Pinpoint the cell where the given text exists, returning its [x, y] midpoint coordinate. 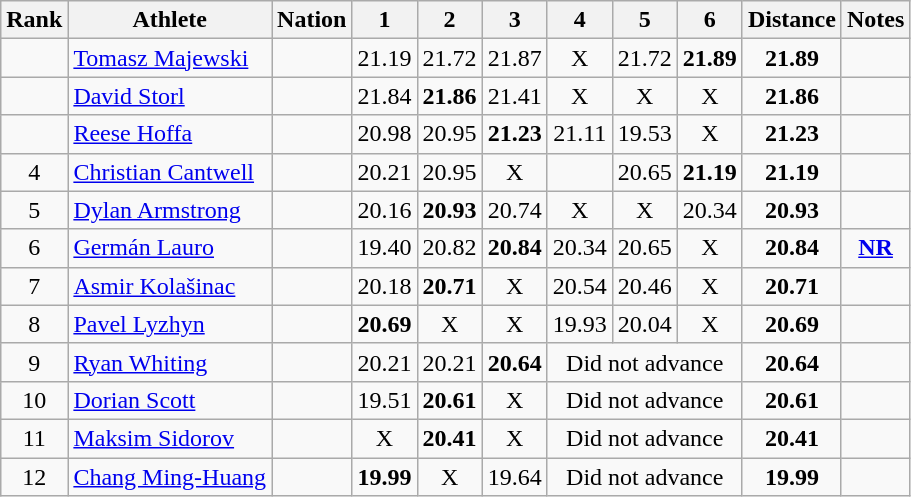
20.16 [384, 210]
19.53 [644, 134]
Notes [875, 20]
Chang Ming-Huang [170, 477]
9 [34, 362]
20.04 [644, 324]
19.51 [384, 400]
19.40 [384, 248]
21.84 [384, 96]
Ryan Whiting [170, 362]
21.11 [580, 134]
11 [34, 438]
21.41 [514, 96]
7 [34, 286]
19.93 [580, 324]
Dylan Armstrong [170, 210]
8 [34, 324]
3 [514, 20]
20.46 [644, 286]
Nation [312, 20]
2 [450, 20]
Tomasz Majewski [170, 58]
1 [384, 20]
20.74 [514, 210]
20.54 [580, 286]
David Storl [170, 96]
21.87 [514, 58]
10 [34, 400]
NR [875, 248]
Reese Hoffa [170, 134]
Asmir Kolašinac [170, 286]
20.18 [384, 286]
Dorian Scott [170, 400]
Maksim Sidorov [170, 438]
Athlete [170, 20]
12 [34, 477]
Germán Lauro [170, 248]
20.82 [450, 248]
19.64 [514, 477]
Distance [792, 20]
Rank [34, 20]
Christian Cantwell [170, 172]
20.98 [384, 134]
Pavel Lyzhyn [170, 324]
